Scan for the cell matching the given text and deliver its (X, Y) coordinate at center. 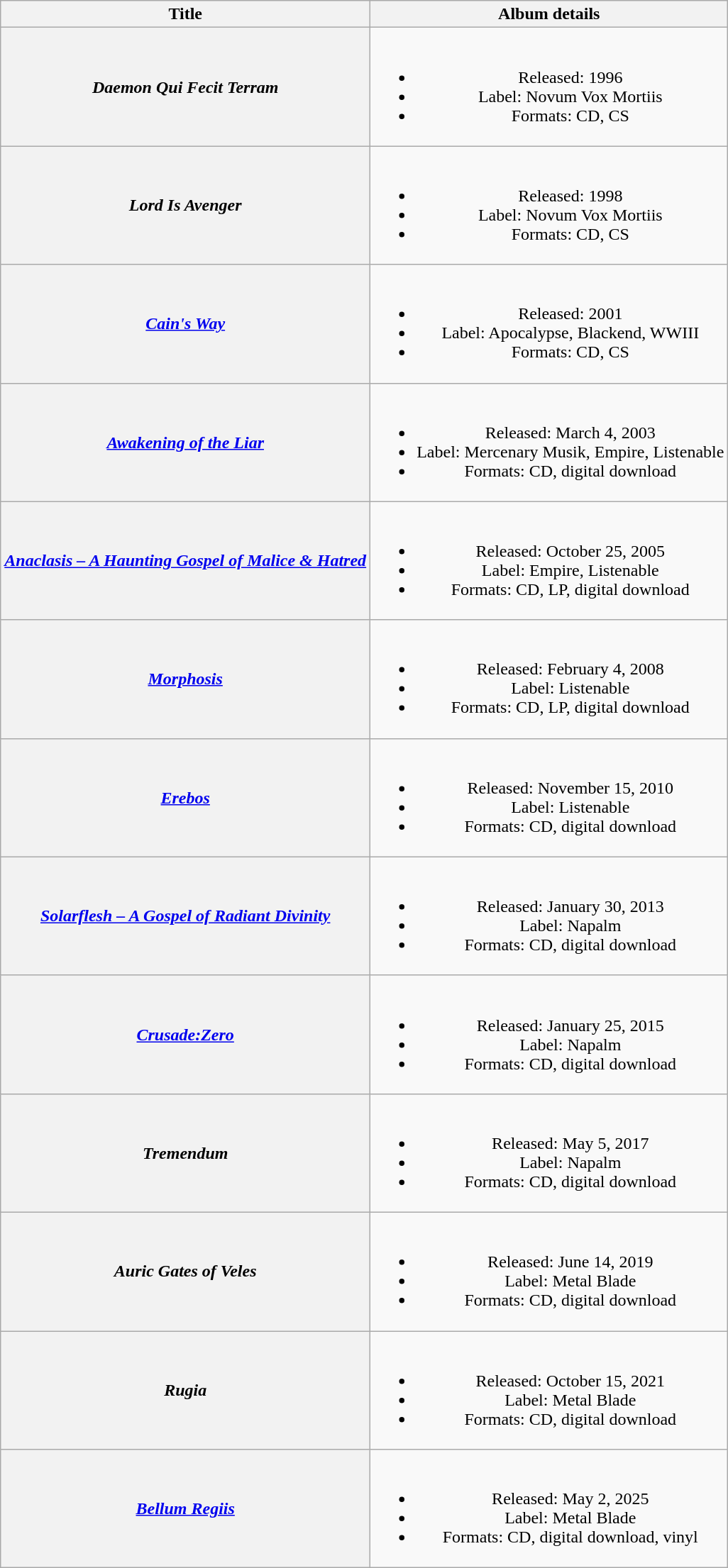
Title (186, 14)
Released: February 4, 2008Label: ListenableFormats: CD, LP, digital download (549, 679)
Released: June 14, 2019Label: Metal BladeFormats: CD, digital download (549, 1271)
Released: January 25, 2015Label: NapalmFormats: CD, digital download (549, 1034)
Lord Is Avenger (186, 206)
Auric Gates of Veles (186, 1271)
Released: October 25, 2005Label: Empire, ListenableFormats: CD, LP, digital download (549, 560)
Released: May 2, 2025Label: Metal BladeFormats: CD, digital download, vinyl (549, 1509)
Released: 2001Label: Apocalypse, Blackend, WWIIIFormats: CD, CS (549, 323)
Erebos (186, 797)
Released: January 30, 2013Label: NapalmFormats: CD, digital download (549, 916)
Released: October 15, 2021Label: Metal BladeFormats: CD, digital download (549, 1390)
Tremendum (186, 1153)
Released: 1996Label: Novum Vox MortiisFormats: CD, CS (549, 87)
Anaclasis – A Haunting Gospel of Malice & Hatred (186, 560)
Released: November 15, 2010Label: ListenableFormats: CD, digital download (549, 797)
Rugia (186, 1390)
Awakening of the Liar (186, 443)
Crusade:Zero (186, 1034)
Bellum Regiis (186, 1509)
Solarflesh – A Gospel of Radiant Divinity (186, 916)
Released: 1998Label: Novum Vox MortiisFormats: CD, CS (549, 206)
Cain's Way (186, 323)
Released: May 5, 2017Label: NapalmFormats: CD, digital download (549, 1153)
Album details (549, 14)
Morphosis (186, 679)
Released: March 4, 2003Label: Mercenary Musik, Empire, ListenableFormats: CD, digital download (549, 443)
Daemon Qui Fecit Terram (186, 87)
